For the text-containing cell, return its midpoint in (x, y) coordinate format. 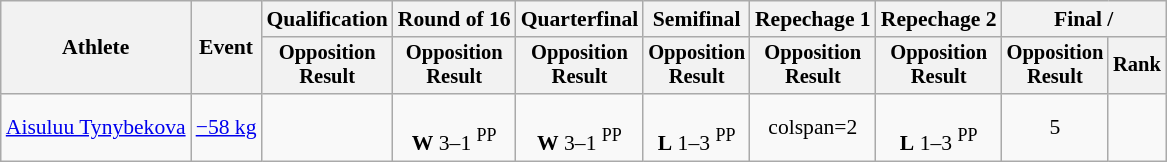
Qualification (328, 19)
5 (1056, 128)
Semifinal (696, 19)
Quarterfinal (580, 19)
colspan=2 (813, 128)
Aisuluu Tynybekova (96, 128)
Repechage 1 (813, 19)
Event (226, 48)
Athlete (96, 48)
−58 kg (226, 128)
Rank (1137, 66)
Round of 16 (454, 19)
Final / (1084, 19)
Repechage 2 (939, 19)
